Scan for the cell matching the given text and deliver its (x, y) coordinate at center. 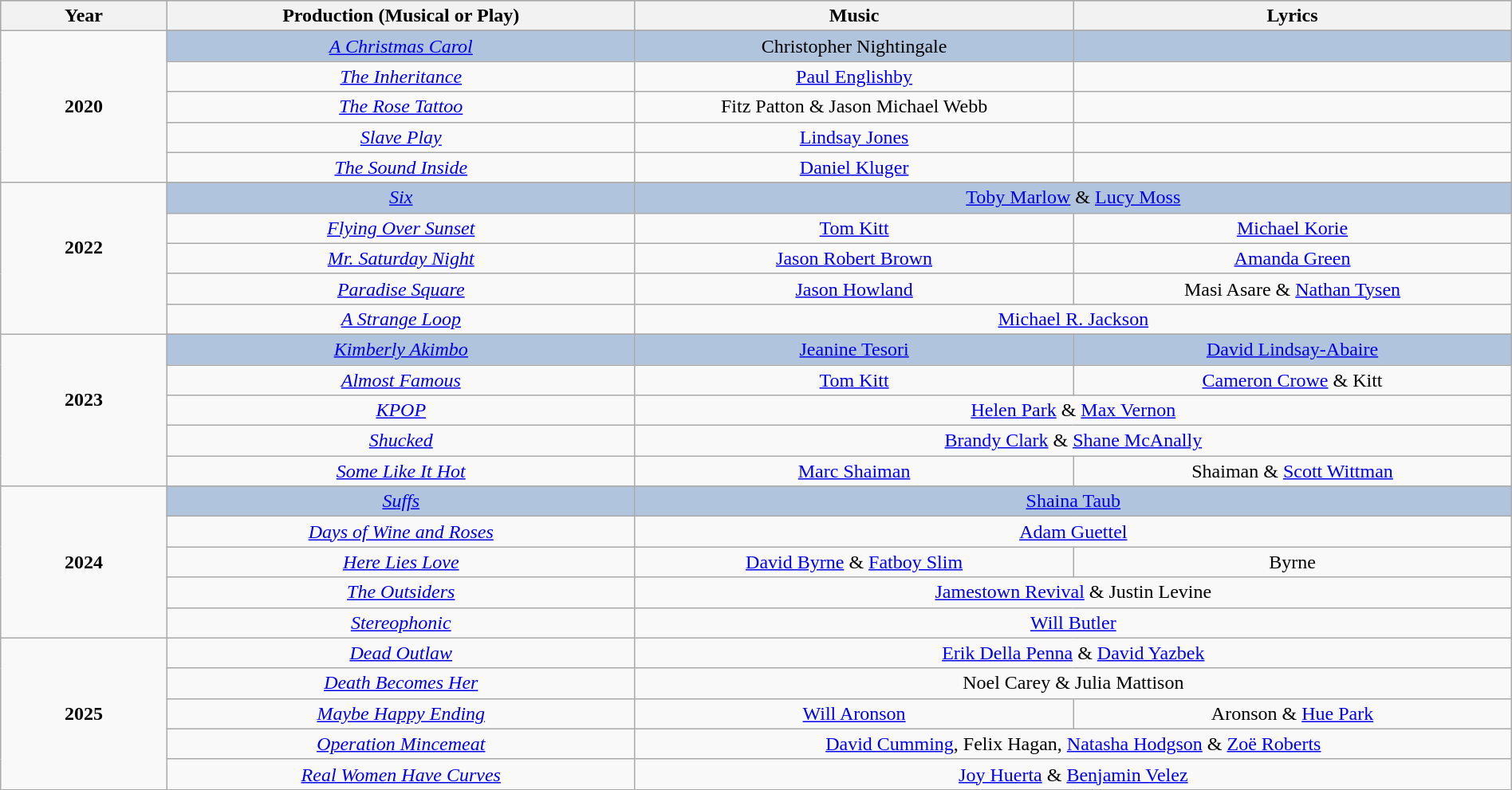
A Christmas Carol (400, 46)
Year (84, 16)
Cameron Crowe & Kitt (1292, 380)
2024 (84, 562)
Flying Over Sunset (400, 228)
2023 (84, 410)
Suffs (400, 501)
Maybe Happy Ending (400, 713)
David Byrne & Fatboy Slim (853, 562)
Lyrics (1292, 16)
Paradise Square (400, 289)
Here Lies Love (400, 562)
Jason Robert Brown (853, 258)
A Strange Loop (400, 319)
Shucked (400, 441)
The Rose Tattoo (400, 107)
2022 (84, 258)
Mr. Saturday Night (400, 258)
Amanda Green (1292, 258)
Erik Della Penna & David Yazbek (1073, 653)
Will Aronson (853, 713)
Shaina Taub (1073, 501)
Shaiman & Scott Wittman (1292, 471)
Stereophonic (400, 623)
Helen Park & Max Vernon (1073, 411)
Real Women Have Curves (400, 774)
Music (853, 16)
Marc Shaiman (853, 471)
Michael R. Jackson (1073, 319)
Paul Englishby (853, 77)
2025 (84, 713)
Operation Mincemeat (400, 744)
Days of Wine and Roses (400, 532)
Lindsay Jones (853, 137)
Death Becomes Her (400, 683)
Toby Marlow & Lucy Moss (1073, 198)
Christopher Nightingale (853, 46)
Byrne (1292, 562)
Production (Musical or Play) (400, 16)
Noel Carey & Julia Mattison (1073, 683)
Jamestown Revival & Justin Levine (1073, 592)
The Outsiders (400, 592)
Almost Famous (400, 380)
Aronson & Hue Park (1292, 713)
Brandy Clark & Shane McAnally (1073, 441)
Fitz Patton & Jason Michael Webb (853, 107)
David Cumming, Felix Hagan, Natasha Hodgson & Zoë Roberts (1073, 744)
2020 (84, 107)
Jeanine Tesori (853, 349)
Six (400, 198)
Some Like It Hot (400, 471)
David Lindsay-Abaire (1292, 349)
Joy Huerta & Benjamin Velez (1073, 774)
Dead Outlaw (400, 653)
Slave Play (400, 137)
Daniel Kluger (853, 167)
KPOP (400, 411)
The Inheritance (400, 77)
The Sound Inside (400, 167)
Michael Korie (1292, 228)
Kimberly Akimbo (400, 349)
Jason Howland (853, 289)
Masi Asare & Nathan Tysen (1292, 289)
Will Butler (1073, 623)
Adam Guettel (1073, 532)
